Search for the cell housing the specified text and yield its (x, y) center coordinate. 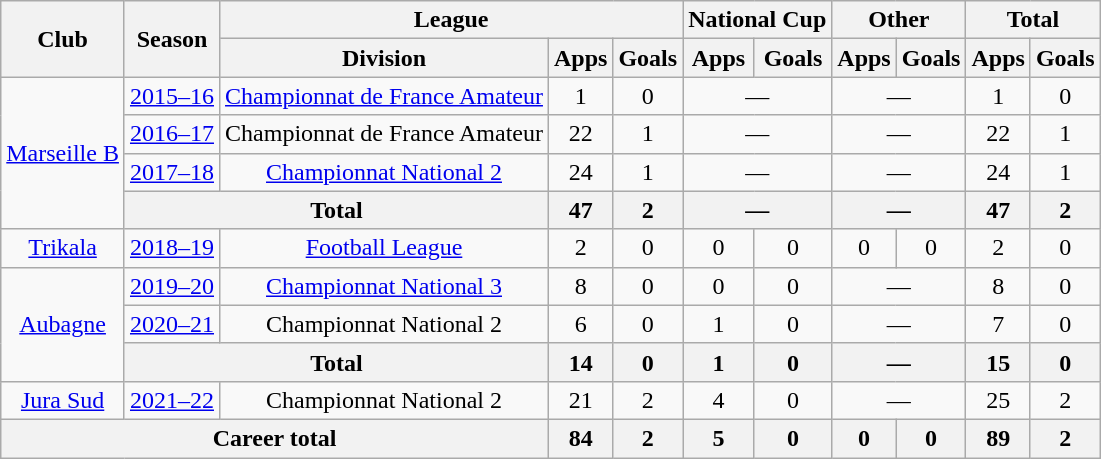
89 (998, 438)
Jura Sud (63, 400)
2016–17 (172, 134)
2020–21 (172, 324)
14 (580, 362)
Season (172, 39)
7 (998, 324)
Football League (384, 248)
21 (580, 400)
15 (998, 362)
5 (719, 438)
Trikala (63, 248)
Championnat National 3 (384, 286)
National Cup (758, 20)
2018–19 (172, 248)
Other (899, 20)
25 (998, 400)
Division (384, 58)
Marseille B (63, 153)
6 (580, 324)
2015–16 (172, 96)
84 (580, 438)
2019–20 (172, 286)
2017–18 (172, 172)
Club (63, 39)
Career total (275, 438)
Aubagne (63, 324)
2021–22 (172, 400)
League (452, 20)
4 (719, 400)
